Output the (x, y) coordinate of the center of the cell containing the given text.  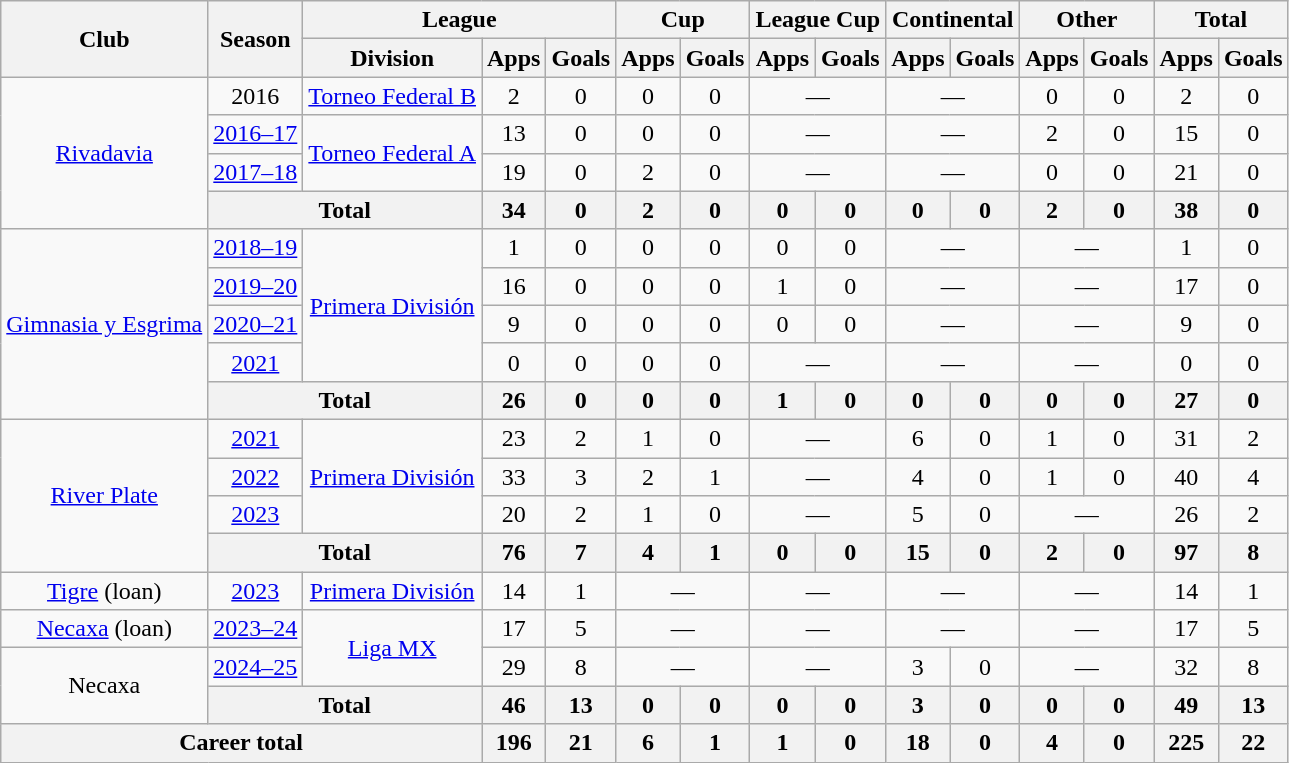
22 (1253, 743)
76 (514, 553)
16 (514, 286)
Club (104, 39)
225 (1186, 743)
Liga MX (392, 648)
League (460, 20)
29 (514, 667)
Gimnasia y Esgrima (104, 324)
33 (514, 477)
31 (1186, 438)
Tigre (loan) (104, 591)
49 (1186, 705)
2018–19 (256, 248)
19 (514, 172)
7 (581, 553)
Division (392, 58)
Career total (242, 743)
2024–25 (256, 667)
River Plate (104, 495)
2020–21 (256, 324)
2023–24 (256, 629)
Necaxa (loan) (104, 629)
23 (514, 438)
97 (1186, 553)
20 (514, 515)
196 (514, 743)
2022 (256, 477)
32 (1186, 667)
27 (1186, 400)
46 (514, 705)
2016–17 (256, 134)
38 (1186, 210)
Necaxa (104, 686)
Season (256, 39)
Continental (953, 20)
Cup (683, 20)
2019–20 (256, 286)
2016 (256, 96)
League Cup (818, 20)
34 (514, 210)
Torneo Federal B (392, 96)
40 (1186, 477)
Other (1087, 20)
2017–18 (256, 172)
18 (918, 743)
Rivadavia (104, 153)
Torneo Federal A (392, 153)
